Extract the (x, y) coordinate from the center of the cell holding the provided text.  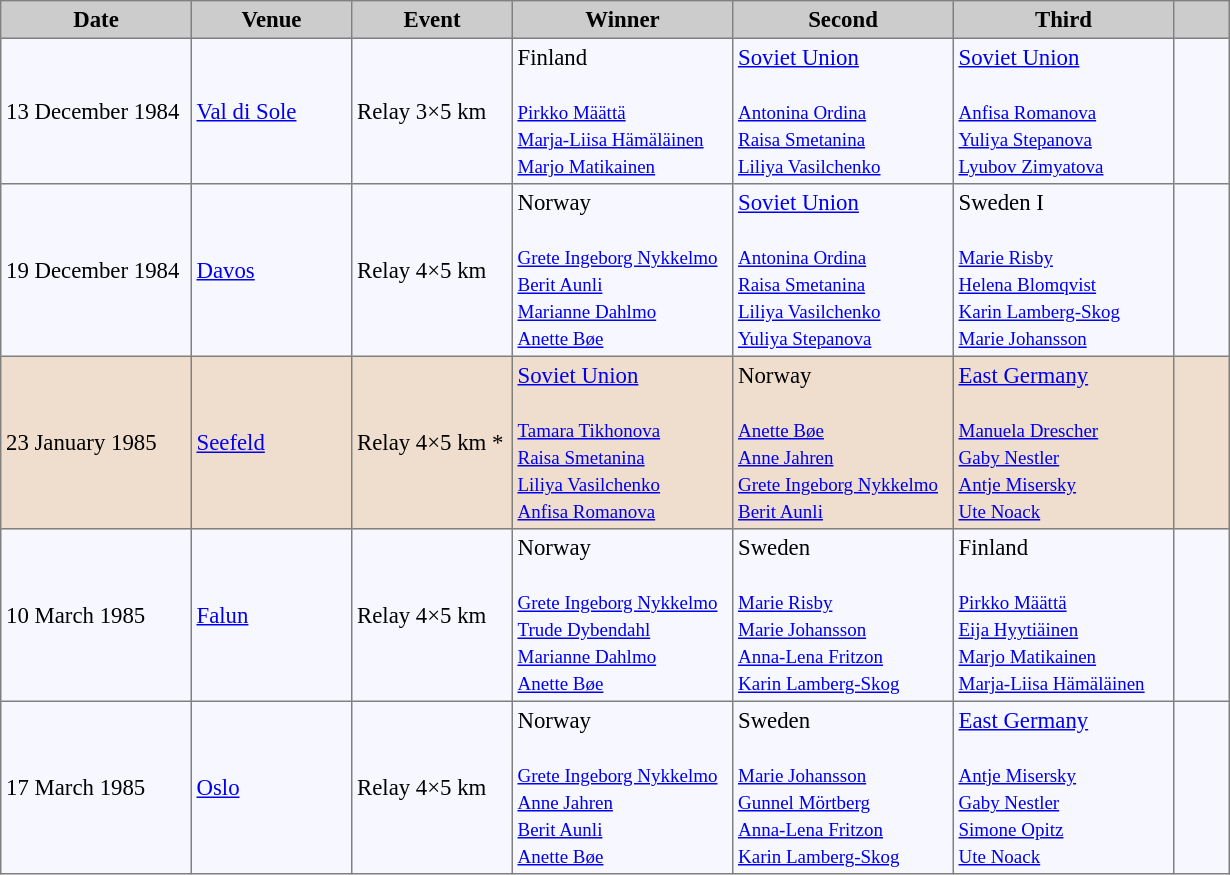
Third (1063, 20)
East GermanyAntje Misersky Gaby Nestler Simone Opitz Ute Noack (1063, 787)
FinlandPirkko Määttä Eija Hyytiäinen Marjo Matikainen Marja-Liisa Hämäläinen (1063, 615)
10 March 1985 (96, 615)
Soviet UnionTamara Tikhonova Raisa Smetanina Liliya Vasilchenko Anfisa Romanova (622, 442)
Venue (271, 20)
NorwayAnette Bøe Anne Jahren Grete Ingeborg Nykkelmo Berit Aunli (843, 442)
Davos (271, 270)
NorwayGrete Ingeborg Nykkelmo Trude Dybendahl Marianne Dahlmo Anette Bøe (622, 615)
Soviet UnionAntonina Ordina Raisa Smetanina Liliya Vasilchenko (843, 111)
Falun (271, 615)
NorwayGrete Ingeborg Nykkelmo Berit Aunli Marianne Dahlmo Anette Bøe (622, 270)
East GermanyManuela Drescher Gaby Nestler Antje Misersky Ute Noack (1063, 442)
Second (843, 20)
NorwayGrete Ingeborg Nykkelmo Anne Jahren Berit Aunli Anette Bøe (622, 787)
SwedenMarie Risby Marie Johansson Anna-Lena Fritzon Karin Lamberg-Skog (843, 615)
FinlandPirkko Määttä Marja-Liisa Hämäläinen Marjo Matikainen (622, 111)
23 January 1985 (96, 442)
Relay 4×5 km * (432, 442)
Seefeld (271, 442)
17 March 1985 (96, 787)
13 December 1984 (96, 111)
SwedenMarie Johansson Gunnel Mörtberg Anna-Lena Fritzon Karin Lamberg-Skog (843, 787)
Soviet UnionAnfisa Romanova Yuliya Stepanova Lyubov Zimyatova (1063, 111)
Oslo (271, 787)
Relay 3×5 km (432, 111)
Soviet UnionAntonina Ordina Raisa Smetanina Liliya Vasilchenko Yuliya Stepanova (843, 270)
Event (432, 20)
Val di Sole (271, 111)
19 December 1984 (96, 270)
Sweden IMarie Risby Helena Blomqvist Karin Lamberg-Skog Marie Johansson (1063, 270)
Date (96, 20)
Winner (622, 20)
